Find where the given text appears and provide that cell's center as (X, Y) coordinate. 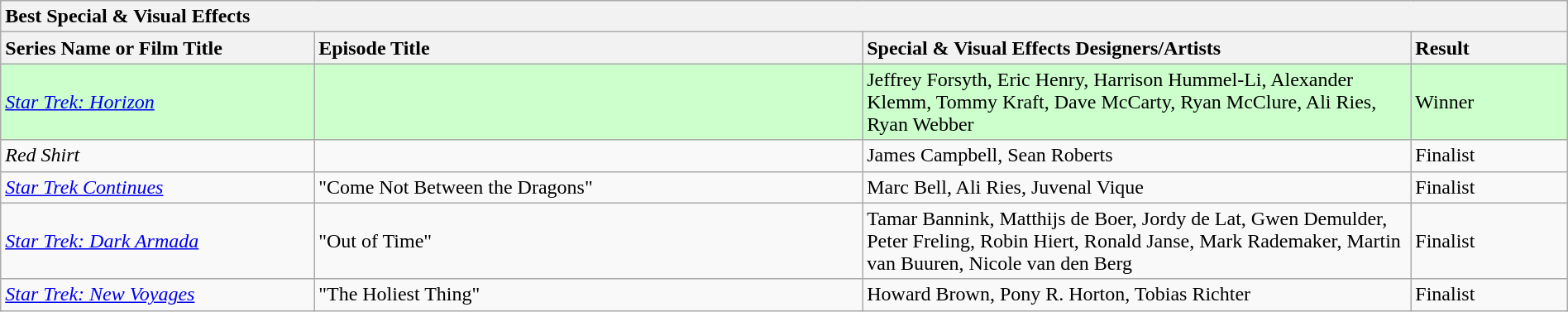
"The Holiest Thing" (589, 295)
James Campbell, Sean Roberts (1136, 156)
Star Trek: Horizon (157, 102)
Special & Visual Effects Designers/Artists (1136, 48)
Star Trek Continues (157, 187)
Star Trek: Dark Armada (157, 241)
"Out of Time" (589, 241)
Episode Title (589, 48)
Jeffrey Forsyth, Eric Henry, Harrison Hummel-Li, Alexander Klemm, Tommy Kraft, Dave McCarty, Ryan McClure, Ali Ries, Ryan Webber (1136, 102)
Winner (1489, 102)
Result (1489, 48)
Best Special & Visual Effects (784, 17)
Marc Bell, Ali Ries, Juvenal Vique (1136, 187)
Series Name or Film Title (157, 48)
Howard Brown, Pony R. Horton, Tobias Richter (1136, 295)
Star Trek: New Voyages (157, 295)
"Come Not Between the Dragons" (589, 187)
Red Shirt (157, 156)
